Detect which cell encompasses the target text, then output its [x, y] center coordinate. 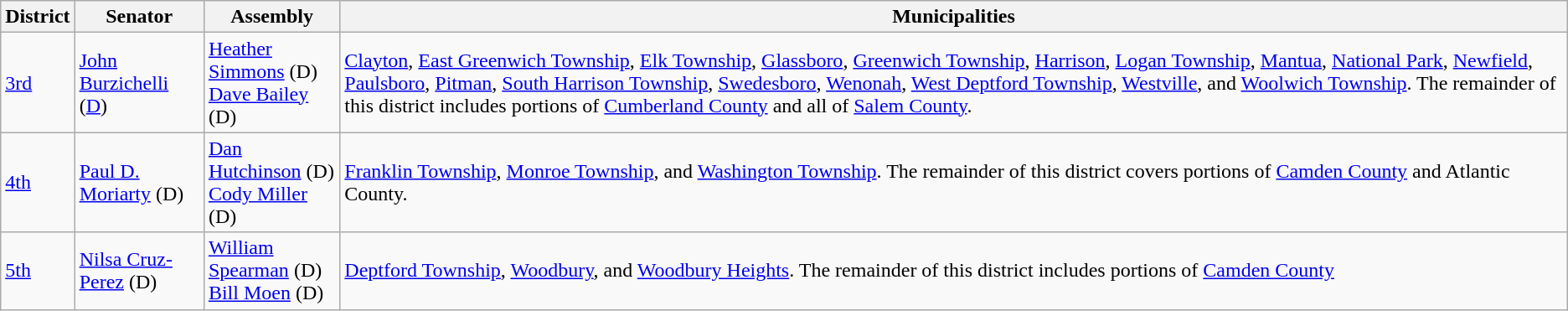
4th [38, 183]
William Spearman (D)Bill Moen (D) [271, 271]
Heather Simmons (D)Dave Bailey (D) [271, 82]
5th [38, 271]
Dan Hutchinson (D)Cody Miller (D) [271, 183]
Deptford Township, Woodbury, and Woodbury Heights. The remainder of this district includes portions of Camden County [953, 271]
Nilsa Cruz-Perez (D) [139, 271]
Municipalities [953, 17]
Assembly [271, 17]
Franklin Township, Monroe Township, and Washington Township. The remainder of this district covers portions of Camden County and Atlantic County. [953, 183]
Paul D. Moriarty (D) [139, 183]
John Burzichelli (D) [139, 82]
Senator [139, 17]
3rd [38, 82]
District [38, 17]
